Return the (X, Y) coordinate for the center point of the cell that contains the specified text.  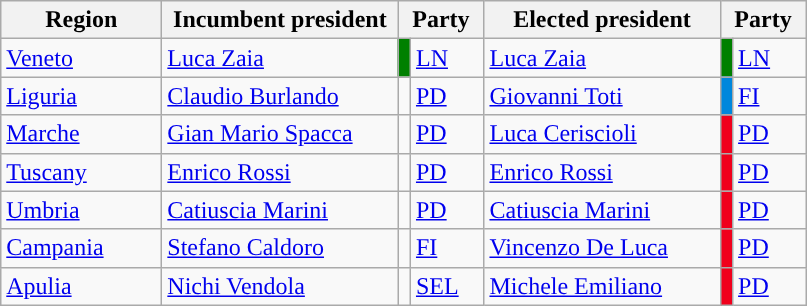
Nichi Vendola (280, 286)
Campania (82, 248)
Stefano Caldoro (280, 248)
Michele Emiliano (602, 286)
Gian Mario Spacca (280, 134)
Veneto (82, 58)
Region (82, 20)
Giovanni Toti (602, 96)
Elected president (602, 20)
Umbria (82, 210)
Liguria (82, 96)
Luca Ceriscioli (602, 134)
Apulia (82, 286)
Marche (82, 134)
Claudio Burlando (280, 96)
Tuscany (82, 172)
Incumbent president (280, 20)
Vincenzo De Luca (602, 248)
SEL (447, 286)
